Locate the cell with the specified text and output its (x, y) center coordinate. 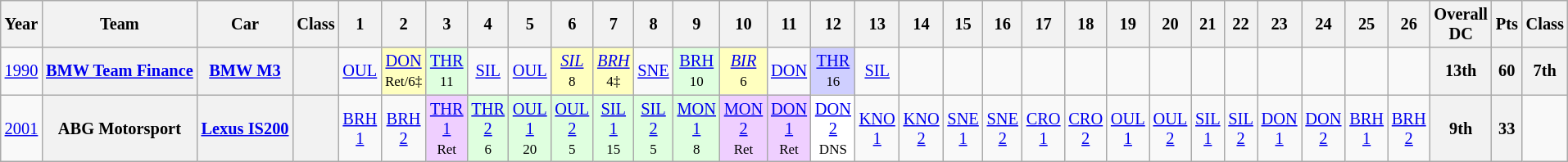
BIR6 (744, 71)
12 (833, 24)
11 (789, 24)
BMW Team Finance (120, 71)
BRH10 (696, 71)
SNE2 (1003, 128)
7th (1545, 71)
15 (963, 24)
13 (877, 24)
DON1Ret (789, 128)
SIL25 (653, 128)
23 (1280, 24)
Year (21, 24)
BMW M3 (246, 71)
21 (1208, 24)
KNO2 (922, 128)
17 (1044, 24)
THR11 (446, 71)
MON18 (696, 128)
25 (1366, 24)
DONRet/6‡ (403, 71)
ABG Motorsport (120, 128)
SIL1 (1208, 128)
13th (1462, 71)
THR1Ret (446, 128)
22 (1240, 24)
5 (530, 24)
7 (613, 24)
26 (1409, 24)
Car (246, 24)
CRO1 (1044, 128)
DON (789, 71)
SNE (653, 71)
8 (653, 24)
DON1 (1280, 128)
9th (1462, 128)
DON2 (1323, 128)
4 (487, 24)
16 (1003, 24)
CRO2 (1085, 128)
33 (1507, 128)
THR26 (487, 128)
10 (744, 24)
2 (403, 24)
SIL8 (573, 71)
2001 (21, 128)
1990 (21, 71)
9 (696, 24)
14 (922, 24)
MON2Ret (744, 128)
20 (1171, 24)
OUL1 (1128, 128)
3 (446, 24)
Lexus IS200 (246, 128)
OUL2 (1171, 128)
60 (1507, 71)
DON2DNS (833, 128)
SIL115 (613, 128)
SIL2 (1240, 128)
BRH4‡ (613, 71)
KNO1 (877, 128)
19 (1128, 24)
18 (1085, 24)
OUL25 (573, 128)
OUL120 (530, 128)
OverallDC (1462, 24)
Team (120, 24)
SNE1 (963, 128)
24 (1323, 24)
1 (360, 24)
Pts (1507, 24)
6 (573, 24)
THR16 (833, 71)
